For the text-containing cell, return its midpoint in (x, y) coordinate format. 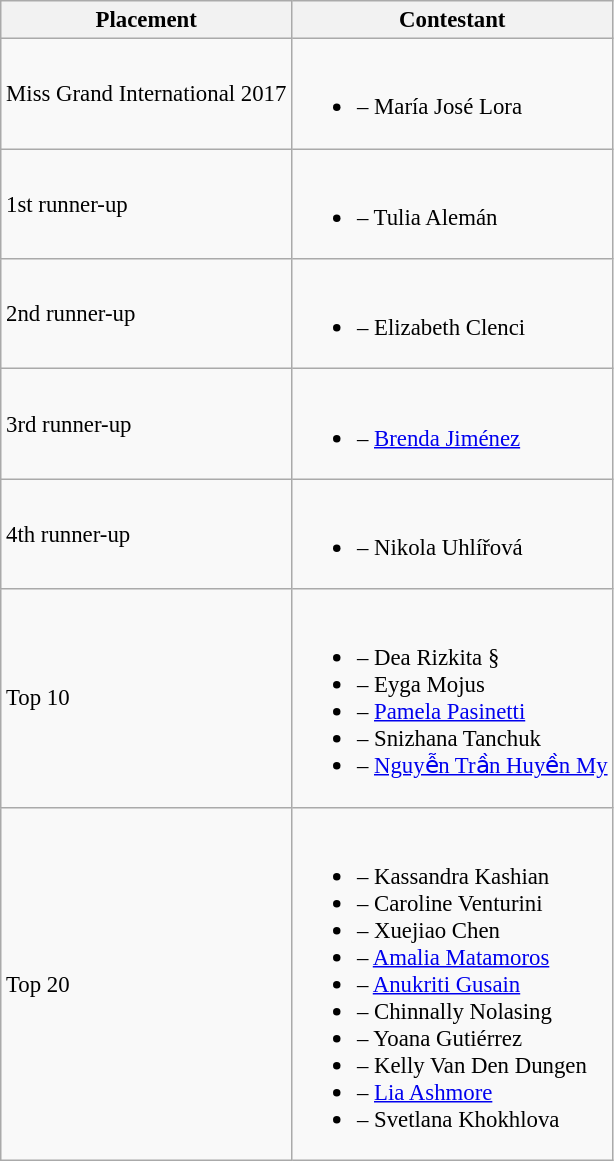
– Dea Rizkita § – Eyga Mojus – Pamela Pasinetti – Snizhana Tanchuk – Nguyễn Trần Huyền My (452, 698)
– María José Lora (452, 94)
Top 10 (146, 698)
Contestant (452, 20)
Top 20 (146, 984)
3rd runner-up (146, 424)
– Elizabeth Clenci (452, 314)
Placement (146, 20)
1st runner-up (146, 204)
– Brenda Jiménez (452, 424)
– Nikola Uhlířová (452, 534)
Miss Grand International 2017 (146, 94)
4th runner-up (146, 534)
– Tulia Alemán (452, 204)
2nd runner-up (146, 314)
